For the text-containing cell, return its midpoint in [X, Y] coordinate format. 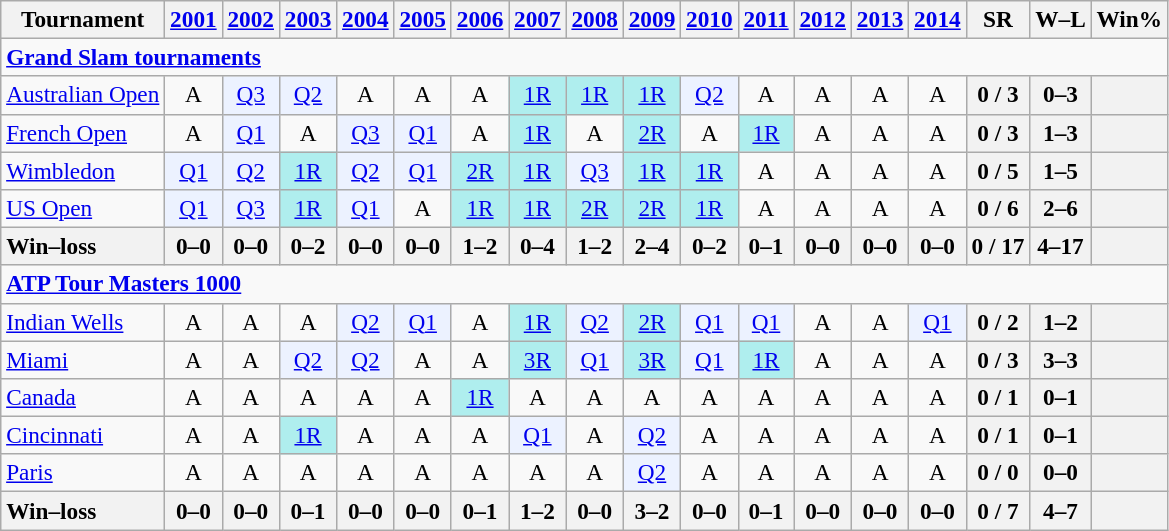
0 / 2 [998, 322]
Cincinnati [83, 435]
Canada [83, 397]
1–5 [1060, 170]
0 / 7 [998, 510]
Wimbledon [83, 170]
1–3 [1060, 133]
2008 [594, 19]
US Open [83, 208]
0 / 17 [998, 246]
W–L [1060, 19]
2007 [538, 19]
2009 [652, 19]
2004 [366, 19]
Indian Wells [83, 322]
4–7 [1060, 510]
2011 [766, 19]
3–2 [652, 510]
2–4 [652, 246]
Tournament [83, 19]
Miami [83, 359]
0 / 0 [998, 473]
2013 [880, 19]
0 / 6 [998, 208]
2002 [250, 19]
Win% [1129, 19]
2003 [308, 19]
2005 [422, 19]
2012 [822, 19]
SR [998, 19]
Australian Open [83, 95]
ATP Tour Masters 1000 [584, 284]
French Open [83, 133]
3–3 [1060, 359]
0–3 [1060, 95]
Grand Slam tournaments [584, 57]
0–4 [538, 246]
2001 [194, 19]
4–17 [1060, 246]
2–6 [1060, 208]
2010 [710, 19]
2014 [938, 19]
Paris [83, 473]
2006 [480, 19]
0 / 5 [998, 170]
